Pinpoint the cell where the given text exists, returning its [X, Y] midpoint coordinate. 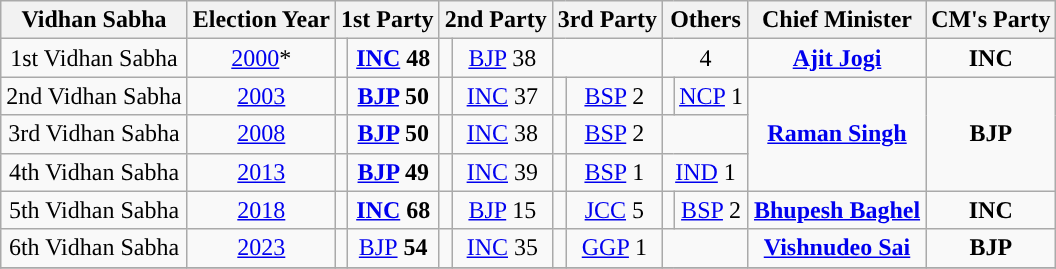
Others [706, 20]
1st Party [387, 20]
BJP 38 [502, 58]
INC 68 [393, 210]
2013 [261, 172]
2nd Party [496, 20]
INC 37 [502, 96]
2003 [261, 96]
BSP 1 [614, 172]
5th Vidhan Sabha [94, 210]
Bhupesh Baghel [836, 210]
BJP 15 [502, 210]
IND 1 [706, 172]
GGP 1 [614, 248]
4 [706, 58]
2023 [261, 248]
Raman Singh [836, 134]
Ajit Jogi [836, 58]
BJP 49 [393, 172]
2008 [261, 134]
INC 38 [502, 134]
Chief Minister [836, 20]
NCP 1 [712, 96]
3rd Vidhan Sabha [94, 134]
INC 35 [502, 248]
6th Vidhan Sabha [94, 248]
INC 39 [502, 172]
1st Vidhan Sabha [94, 58]
2018 [261, 210]
Election Year [261, 20]
2000* [261, 58]
3rd Party [607, 20]
INC 48 [393, 58]
CM's Party [991, 20]
Vishnudeo Sai [836, 248]
JCC 5 [614, 210]
Vidhan Sabha [94, 20]
BJP 54 [393, 248]
4th Vidhan Sabha [94, 172]
2nd Vidhan Sabha [94, 96]
